Locate the cell with the specified text and output its (x, y) center coordinate. 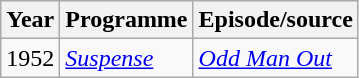
Year (30, 20)
Suspense (126, 58)
Episode/source (276, 20)
1952 (30, 58)
Programme (126, 20)
Odd Man Out (276, 58)
